Detect which cell encompasses the target text, then output its [x, y] center coordinate. 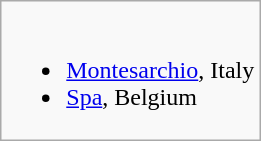
Montesarchio, Italy Spa, Belgium [130, 71]
